Pinpoint the cell where the given text exists, returning its [x, y] midpoint coordinate. 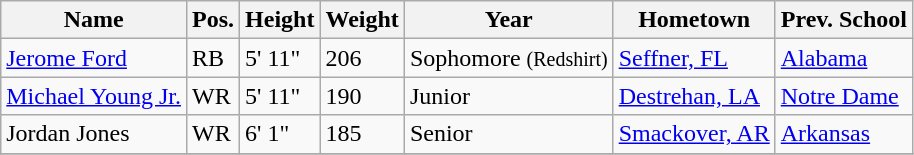
RB [212, 58]
Sophomore (Redshirt) [508, 58]
Junior [508, 96]
Hometown [694, 20]
Year [508, 20]
185 [362, 134]
Weight [362, 20]
Pos. [212, 20]
Senior [508, 134]
Jerome Ford [94, 58]
190 [362, 96]
6' 1" [280, 134]
Destrehan, LA [694, 96]
Jordan Jones [94, 134]
Smackover, AR [694, 134]
Seffner, FL [694, 58]
206 [362, 58]
Name [94, 20]
Alabama [844, 58]
Arkansas [844, 134]
Height [280, 20]
Michael Young Jr. [94, 96]
Notre Dame [844, 96]
Prev. School [844, 20]
